Return (x, y) of the center of cell containing provided text 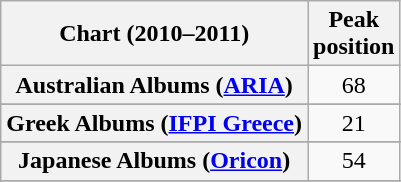
Chart (2010–2011) (154, 34)
68 (354, 85)
Peakposition (354, 34)
Greek Albums (IFPI Greece) (154, 123)
54 (354, 161)
21 (354, 123)
Japanese Albums (Oricon) (154, 161)
Australian Albums (ARIA) (154, 85)
